Identify which cell holds the provided text, then report its (x, y) central coordinate. 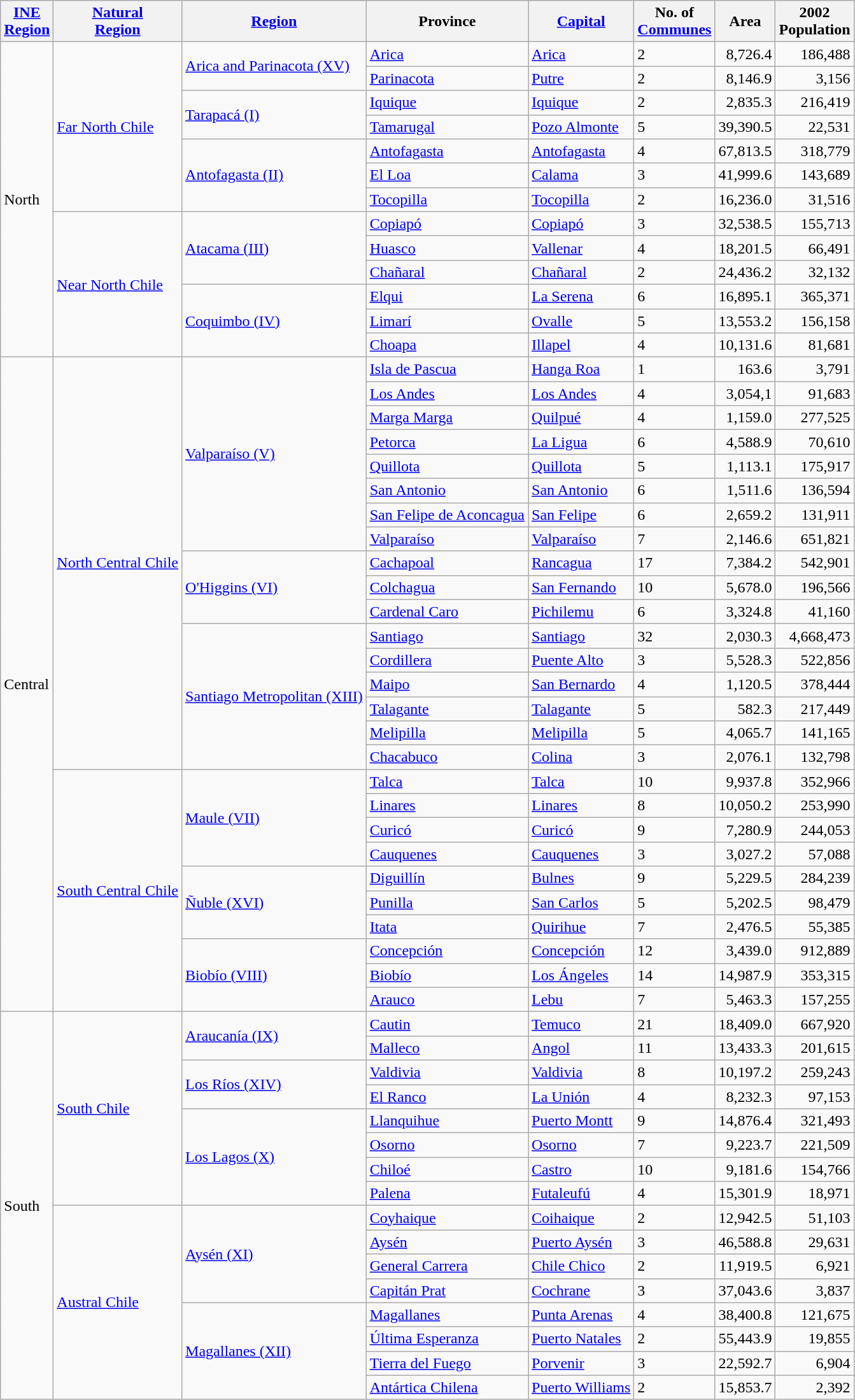
11 (675, 1048)
55,443.9 (745, 1339)
522,856 (815, 660)
6,921 (815, 1266)
3,156 (815, 78)
Pichilemu (581, 611)
Coyhaique (447, 1218)
5,463.3 (745, 999)
163.6 (745, 369)
Marga Marga (447, 418)
244,053 (815, 830)
No. ofCommunes (675, 22)
51,103 (815, 1218)
18,971 (815, 1194)
14 (675, 975)
Araucanía (IX) (274, 1036)
651,821 (815, 539)
Santiago Metropolitan (XIII) (274, 696)
352,966 (815, 782)
Biobío (VIII) (274, 975)
Aysén (XI) (274, 1254)
Ovalle (581, 320)
Los Lagos (X) (274, 1157)
5,528.3 (745, 660)
15,853.7 (745, 1387)
La Ligua (581, 442)
13,433.3 (745, 1048)
O'Higgins (VI) (274, 587)
91,683 (815, 394)
Los Ángeles (581, 975)
Chiloé (447, 1169)
Chacabuco (447, 757)
97,153 (815, 1096)
3,324.8 (745, 611)
5,229.5 (745, 878)
7,280.9 (745, 830)
Far North Chile (118, 127)
Region (274, 22)
4,668,473 (815, 636)
Biobío (447, 975)
12 (675, 951)
Antofagasta (II) (274, 175)
Central (27, 685)
29,631 (815, 1242)
2,076.1 (745, 757)
San Felipe (581, 515)
Elqui (447, 296)
143,689 (815, 175)
253,990 (815, 806)
San Felipe de Aconcagua (447, 515)
8,232.3 (745, 1096)
8,726.4 (745, 54)
131,911 (815, 515)
General Carrera (447, 1266)
Los Ríos (XIV) (274, 1084)
41,160 (815, 611)
Angol (581, 1048)
154,766 (815, 1169)
582.3 (745, 709)
66,491 (815, 248)
259,243 (815, 1072)
Aysén (447, 1242)
Huasco (447, 248)
98,479 (815, 903)
Tarapacá (I) (274, 115)
Area (745, 22)
Cardenal Caro (447, 611)
INERegion (27, 22)
Austral Chile (118, 1303)
365,371 (815, 296)
22,592.7 (745, 1363)
El Ranco (447, 1096)
1,159.0 (745, 418)
32,132 (815, 272)
16,895.1 (745, 296)
9,181.6 (745, 1169)
Temuco (581, 1024)
Cachapoal (447, 563)
14,987.9 (745, 975)
3,791 (815, 369)
Puerto Montt (581, 1121)
Punta Arenas (581, 1315)
4,065.7 (745, 733)
Cordillera (447, 660)
186,488 (815, 54)
San Bernardo (581, 684)
Atacama (III) (274, 248)
2,476.5 (745, 927)
Tierra del Fuego (447, 1363)
157,255 (815, 999)
9,223.7 (745, 1145)
2,392 (815, 1387)
121,675 (815, 1315)
32 (675, 636)
1 (675, 369)
136,594 (815, 490)
55,385 (815, 927)
Isla de Pascua (447, 369)
201,615 (815, 1048)
Quilpué (581, 418)
38,400.8 (745, 1315)
Malleco (447, 1048)
Chile Chico (581, 1266)
2,659.2 (745, 515)
10,197.2 (745, 1072)
Tamarugal (447, 127)
31,516 (815, 199)
Puerto Williams (581, 1387)
16,236.0 (745, 199)
41,999.6 (745, 175)
La Unión (581, 1096)
156,158 (815, 320)
Ñuble (XVI) (274, 903)
32,538.5 (745, 224)
39,390.5 (745, 127)
542,901 (815, 563)
318,779 (815, 151)
13,553.2 (745, 320)
Castro (581, 1169)
2002Population (815, 22)
196,566 (815, 587)
Porvenir (581, 1363)
17 (675, 563)
Vallenar (581, 248)
Rancagua (581, 563)
12,942.5 (745, 1218)
Magallanes (XII) (274, 1351)
18,409.0 (745, 1024)
37,043.6 (745, 1290)
10,050.2 (745, 806)
321,493 (815, 1121)
24,436.2 (745, 272)
Calama (581, 175)
353,315 (815, 975)
Putre (581, 78)
Cautin (447, 1024)
Magallanes (447, 1315)
8,146.9 (745, 78)
217,449 (815, 709)
57,088 (815, 854)
Cochrane (581, 1290)
3,439.0 (745, 951)
Llanquihue (447, 1121)
1,511.6 (745, 490)
277,525 (815, 418)
216,419 (815, 103)
18,201.5 (745, 248)
South Chile (118, 1108)
South (27, 1205)
3,027.2 (745, 854)
3,837 (815, 1290)
912,889 (815, 951)
Coihaique (581, 1218)
Lebu (581, 999)
6,904 (815, 1363)
221,509 (815, 1145)
Bulnes (581, 878)
175,917 (815, 466)
Near North Chile (118, 284)
Illapel (581, 345)
Itata (447, 927)
Petorca (447, 442)
Parinacota (447, 78)
Arica and Parinacota (XV) (274, 66)
2,030.3 (745, 636)
22,531 (815, 127)
Puente Alto (581, 660)
Puerto Natales (581, 1339)
46,588.8 (745, 1242)
19,855 (815, 1339)
Colina (581, 757)
667,920 (815, 1024)
284,239 (815, 878)
Hanga Roa (581, 369)
2,835.3 (745, 103)
3,054,1 (745, 394)
Maipo (447, 684)
South Central Chile (118, 890)
10,131.6 (745, 345)
Choapa (447, 345)
155,713 (815, 224)
81,681 (815, 345)
70,610 (815, 442)
Pozo Almonte (581, 127)
14,876.4 (745, 1121)
Antártica Chilena (447, 1387)
1,120.5 (745, 684)
Limarí (447, 320)
5,678.0 (745, 587)
Colchagua (447, 587)
Quirihue (581, 927)
North (27, 200)
Arauco (447, 999)
21 (675, 1024)
4,588.9 (745, 442)
Province (447, 22)
1,113.1 (745, 466)
9,937.8 (745, 782)
Puerto Aysén (581, 1242)
NaturalRegion (118, 22)
67,813.5 (745, 151)
378,444 (815, 684)
Capital (581, 22)
San Fernando (581, 587)
El Loa (447, 175)
Palena (447, 1194)
2,146.6 (745, 539)
11,919.5 (745, 1266)
Futaleufú (581, 1194)
141,165 (815, 733)
Última Esperanza (447, 1339)
Diguillín (447, 878)
La Serena (581, 296)
San Carlos (581, 903)
Valparaíso (V) (274, 454)
Punilla (447, 903)
Maule (VII) (274, 818)
5,202.5 (745, 903)
Capitán Prat (447, 1290)
15,301.9 (745, 1194)
132,798 (815, 757)
North Central Chile (118, 563)
7,384.2 (745, 563)
Coquimbo (IV) (274, 320)
